Output the (X, Y) coordinate of the center of the cell containing the given text.  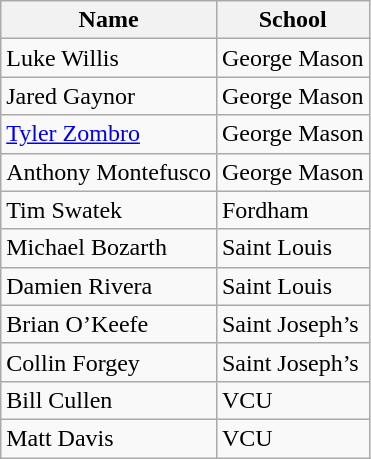
Jared Gaynor (109, 96)
Tyler Zombro (109, 134)
Anthony Montefusco (109, 172)
Bill Cullen (109, 400)
School (292, 20)
Fordham (292, 210)
Luke Willis (109, 58)
Damien Rivera (109, 286)
Collin Forgey (109, 362)
Brian O’Keefe (109, 324)
Name (109, 20)
Michael Bozarth (109, 248)
Tim Swatek (109, 210)
Matt Davis (109, 438)
